Return the (x, y) coordinate for the center point of the cell that contains the specified text.  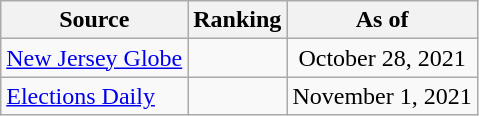
Elections Daily (94, 96)
Source (94, 20)
October 28, 2021 (382, 58)
New Jersey Globe (94, 58)
November 1, 2021 (382, 96)
Ranking (238, 20)
As of (382, 20)
